Provide the (X, Y) coordinate of the cell's center where the given text is located.  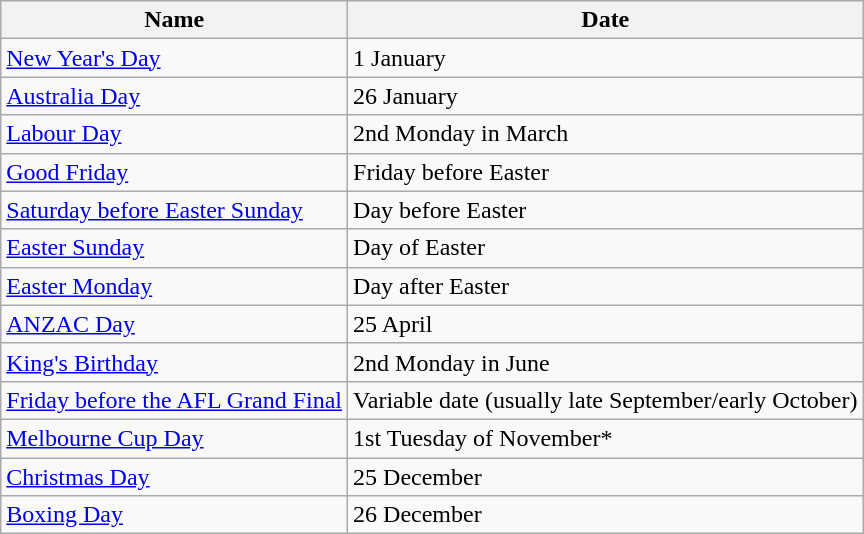
26 December (606, 515)
New Year's Day (174, 58)
25 December (606, 477)
Australia Day (174, 96)
25 April (606, 324)
Day of Easter (606, 248)
Date (606, 20)
2nd Monday in March (606, 134)
Saturday before Easter Sunday (174, 210)
Name (174, 20)
Easter Sunday (174, 248)
1st Tuesday of November* (606, 438)
Boxing Day (174, 515)
Labour Day (174, 134)
King's Birthday (174, 362)
Easter Monday (174, 286)
Friday before the AFL Grand Final (174, 400)
ANZAC Day (174, 324)
Day after Easter (606, 286)
Variable date (usually late September/early October) (606, 400)
Good Friday (174, 172)
Melbourne Cup Day (174, 438)
Friday before Easter (606, 172)
Christmas Day (174, 477)
26 January (606, 96)
2nd Monday in June (606, 362)
Day before Easter (606, 210)
1 January (606, 58)
